Extract the (x, y) coordinate from the center of the cell holding the provided text.  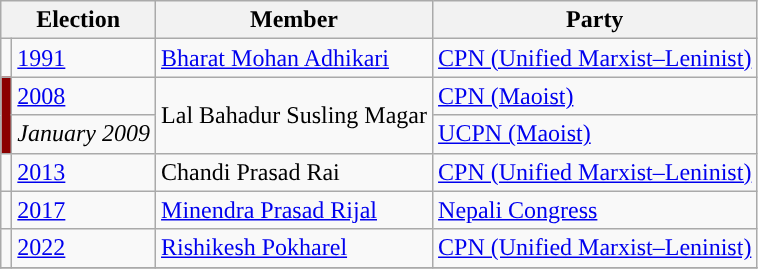
Lal Bahadur Susling Magar (294, 115)
1991 (84, 58)
2017 (84, 210)
2022 (84, 248)
CPN (Maoist) (595, 96)
UCPN (Maoist) (595, 134)
Member (294, 20)
Election (78, 20)
Bharat Mohan Adhikari (294, 58)
Party (595, 20)
January 2009 (84, 134)
Rishikesh Pokharel (294, 248)
Chandi Prasad Rai (294, 172)
2008 (84, 96)
Nepali Congress (595, 210)
Minendra Prasad Rijal (294, 210)
2013 (84, 172)
